Locate the cell with the specified text and output its [x, y] center coordinate. 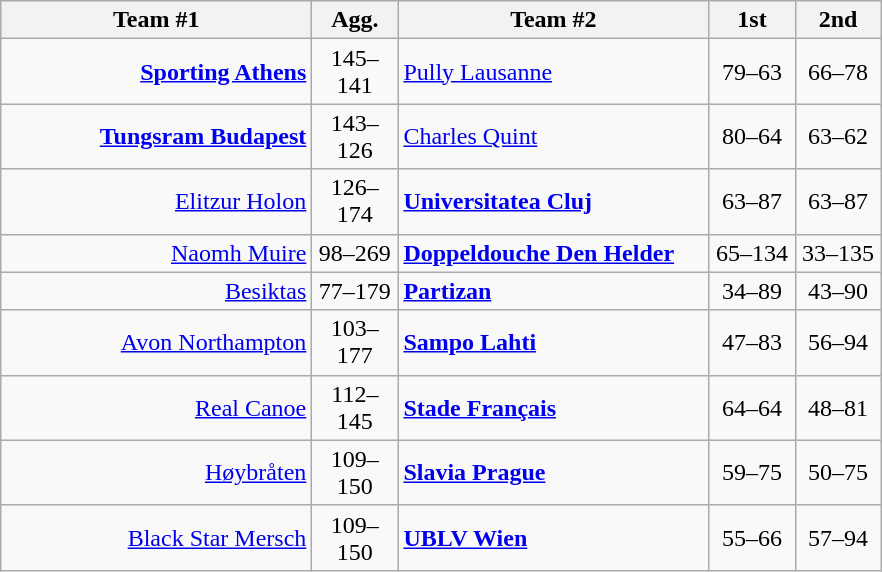
Stade Français [554, 408]
2nd [838, 20]
Pully Lausanne [554, 72]
143–126 [355, 136]
Real Canoe [156, 408]
55–66 [752, 538]
57–94 [838, 538]
79–63 [752, 72]
Doppeldouche Den Helder [554, 253]
Sampo Lahti [554, 342]
34–89 [752, 291]
59–75 [752, 472]
47–83 [752, 342]
UBLV Wien [554, 538]
50–75 [838, 472]
64–64 [752, 408]
Universitatea Cluj [554, 202]
66–78 [838, 72]
65–134 [752, 253]
Naomh Muire [156, 253]
103–177 [355, 342]
112–145 [355, 408]
Besiktas [156, 291]
98–269 [355, 253]
Tungsram Budapest [156, 136]
56–94 [838, 342]
77–179 [355, 291]
1st [752, 20]
Agg. [355, 20]
80–64 [752, 136]
Elitzur Holon [156, 202]
Sporting Athens [156, 72]
Team #1 [156, 20]
Partizan [554, 291]
48–81 [838, 408]
Team #2 [554, 20]
Black Star Mersch [156, 538]
Charles Quint [554, 136]
43–90 [838, 291]
Høybråten [156, 472]
33–135 [838, 253]
Slavia Prague [554, 472]
Avon Northampton [156, 342]
126–174 [355, 202]
145–141 [355, 72]
63–62 [838, 136]
